Pinpoint the cell where the given text exists, returning its (X, Y) midpoint coordinate. 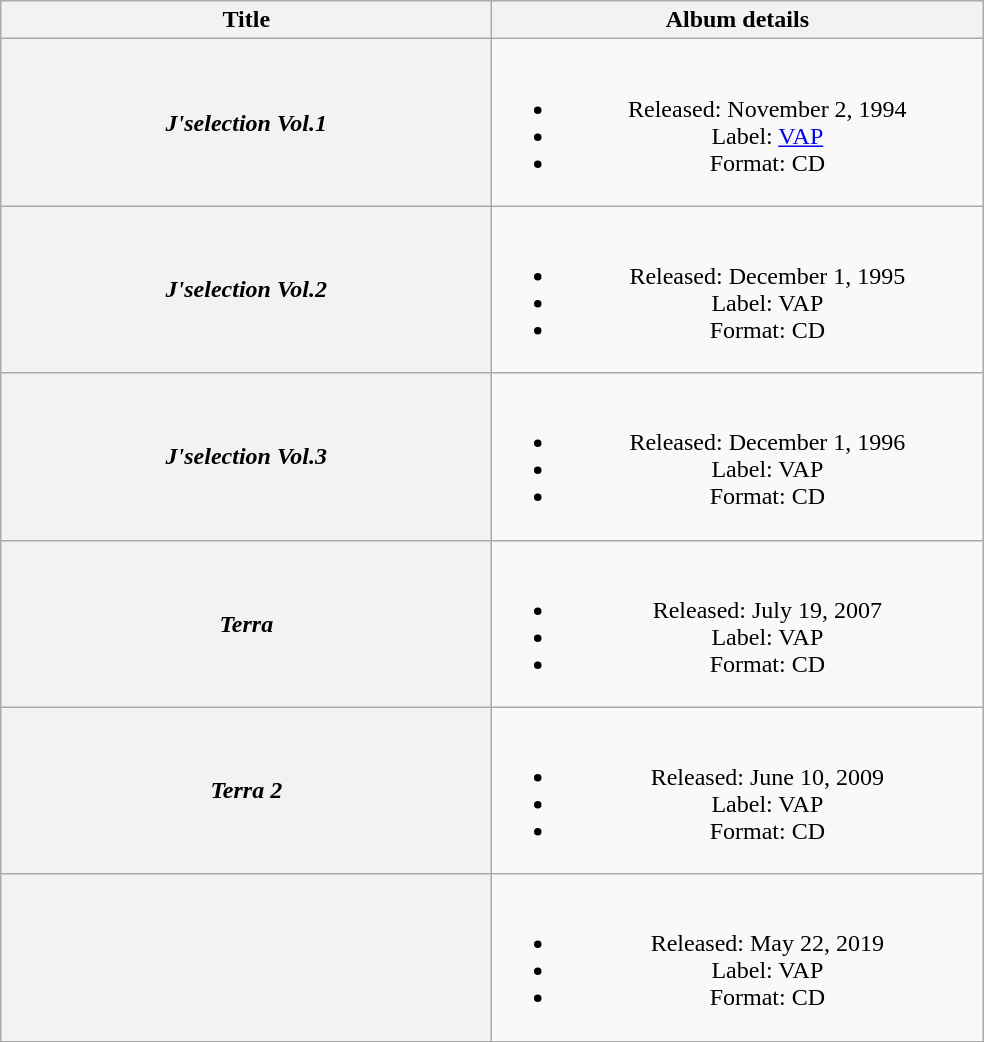
Terra 2 (246, 790)
J'selection Vol.3 (246, 456)
Title (246, 20)
J'selection Vol.2 (246, 290)
J'selection Vol.1 (246, 122)
Released: December 1, 1995Label: VAPFormat: CD (738, 290)
Released: May 22, 2019Label: VAPFormat: CD (738, 958)
Released: June 10, 2009Label: VAPFormat: CD (738, 790)
Album details (738, 20)
Released: July 19, 2007Label: VAPFormat: CD (738, 624)
Terra (246, 624)
Released: December 1, 1996Label: VAPFormat: CD (738, 456)
Released: November 2, 1994Label: VAPFormat: CD (738, 122)
